Scan for the cell matching the given text and deliver its (X, Y) coordinate at center. 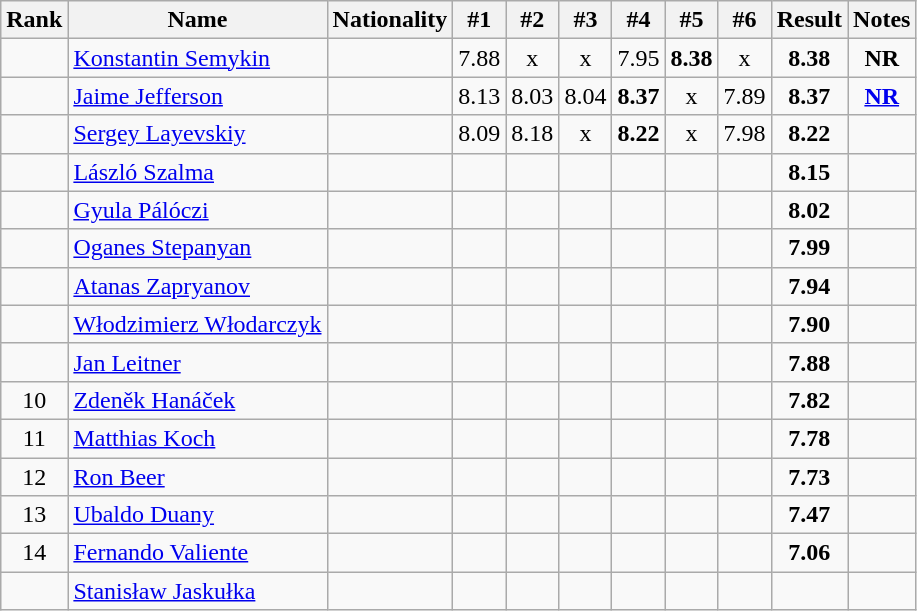
Rank (34, 20)
7.90 (809, 324)
#4 (638, 20)
Nationality (390, 20)
7.89 (744, 96)
#5 (692, 20)
8.04 (586, 96)
Jaime Jefferson (198, 96)
7.95 (638, 58)
7.78 (809, 438)
8.15 (809, 172)
László Szalma (198, 172)
Notes (882, 20)
13 (34, 515)
7.82 (809, 400)
Sergey Layevskiy (198, 134)
7.94 (809, 286)
#6 (744, 20)
Stanisław Jaskułka (198, 591)
12 (34, 477)
Atanas Zapryanov (198, 286)
Gyula Pálóczi (198, 210)
Fernando Valiente (198, 553)
Ron Beer (198, 477)
8.02 (809, 210)
7.73 (809, 477)
Oganes Stepanyan (198, 248)
8.13 (480, 96)
Zdeněk Hanáček (198, 400)
10 (34, 400)
8.03 (532, 96)
#1 (480, 20)
#3 (586, 20)
Ubaldo Duany (198, 515)
14 (34, 553)
7.98 (744, 134)
8.09 (480, 134)
7.47 (809, 515)
7.06 (809, 553)
Jan Leitner (198, 362)
11 (34, 438)
7.99 (809, 248)
#2 (532, 20)
Włodzimierz Włodarczyk (198, 324)
Konstantin Semykin (198, 58)
Result (809, 20)
Matthias Koch (198, 438)
8.18 (532, 134)
Name (198, 20)
